Provide the (x, y) coordinate of the cell's center where the given text is located.  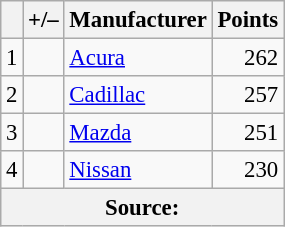
230 (248, 170)
3 (12, 133)
Source: (142, 208)
262 (248, 58)
4 (12, 170)
1 (12, 58)
257 (248, 95)
Acura (138, 58)
+/– (44, 20)
251 (248, 133)
Mazda (138, 133)
Cadillac (138, 95)
Manufacturer (138, 20)
2 (12, 95)
Points (248, 20)
Nissan (138, 170)
